Detect which cell encompasses the target text, then output its [X, Y] center coordinate. 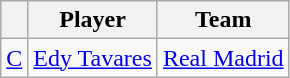
Edy Tavares [93, 58]
Player [93, 20]
Real Madrid [223, 58]
C [14, 58]
Team [223, 20]
